Locate the cell with the specified text and output its [x, y] center coordinate. 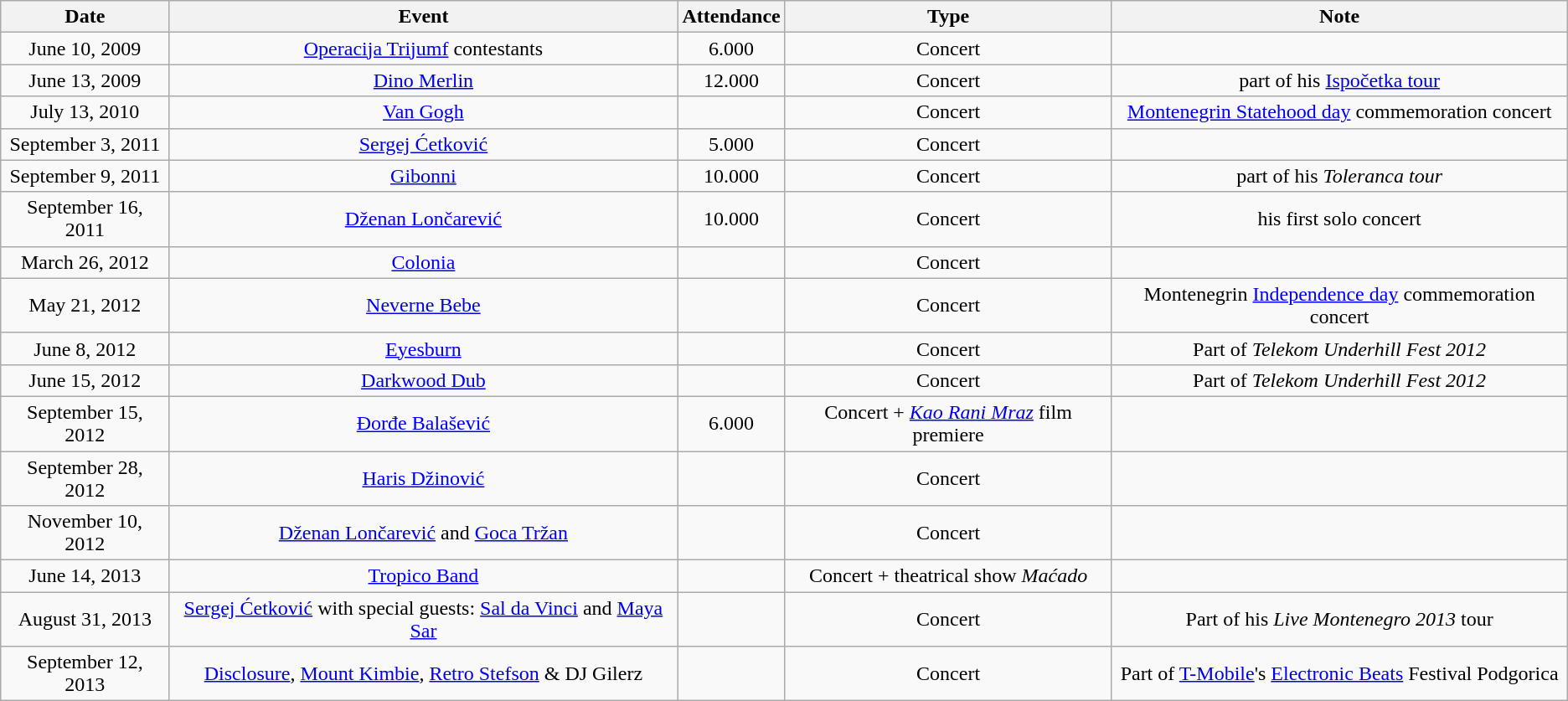
Part of his Live Montenegro 2013 tour [1339, 620]
September 9, 2011 [85, 176]
Van Gogh [424, 112]
Dino Merlin [424, 80]
June 10, 2009 [85, 49]
his first solo concert [1339, 219]
June 8, 2012 [85, 348]
Operacija Trijumf contestants [424, 49]
Sergej Ćetković [424, 144]
Event [424, 17]
Dženan Lončarević and Goca Tržan [424, 533]
Concert + Kao Rani Mraz film premiere [948, 424]
Part of T-Mobile's Electronic Beats Festival Podgorica [1339, 673]
Attendance [731, 17]
September 12, 2013 [85, 673]
Note [1339, 17]
June 13, 2009 [85, 80]
Disclosure, Mount Kimbie, Retro Stefson & DJ Gilerz [424, 673]
Concert + theatrical show Maćado [948, 576]
Sergej Ćetković with special guests: Sal da Vinci and Maya Sar [424, 620]
September 16, 2011 [85, 219]
August 31, 2013 [85, 620]
Montenegrin Statehood day commemoration concert [1339, 112]
Type [948, 17]
Gibonni [424, 176]
Tropico Band [424, 576]
5.000 [731, 144]
Date [85, 17]
Đorđe Balašević [424, 424]
June 14, 2013 [85, 576]
May 21, 2012 [85, 305]
July 13, 2010 [85, 112]
Haris Džinović [424, 477]
September 3, 2011 [85, 144]
June 15, 2012 [85, 380]
March 26, 2012 [85, 262]
November 10, 2012 [85, 533]
September 15, 2012 [85, 424]
September 28, 2012 [85, 477]
Darkwood Dub [424, 380]
12.000 [731, 80]
part of his Ispočetka tour [1339, 80]
Eyesburn [424, 348]
Dženan Lončarević [424, 219]
Colonia [424, 262]
Neverne Bebe [424, 305]
part of his Toleranca tour [1339, 176]
Montenegrin Independence day commemoration concert [1339, 305]
